Locate the cell with the specified text and output its (x, y) center coordinate. 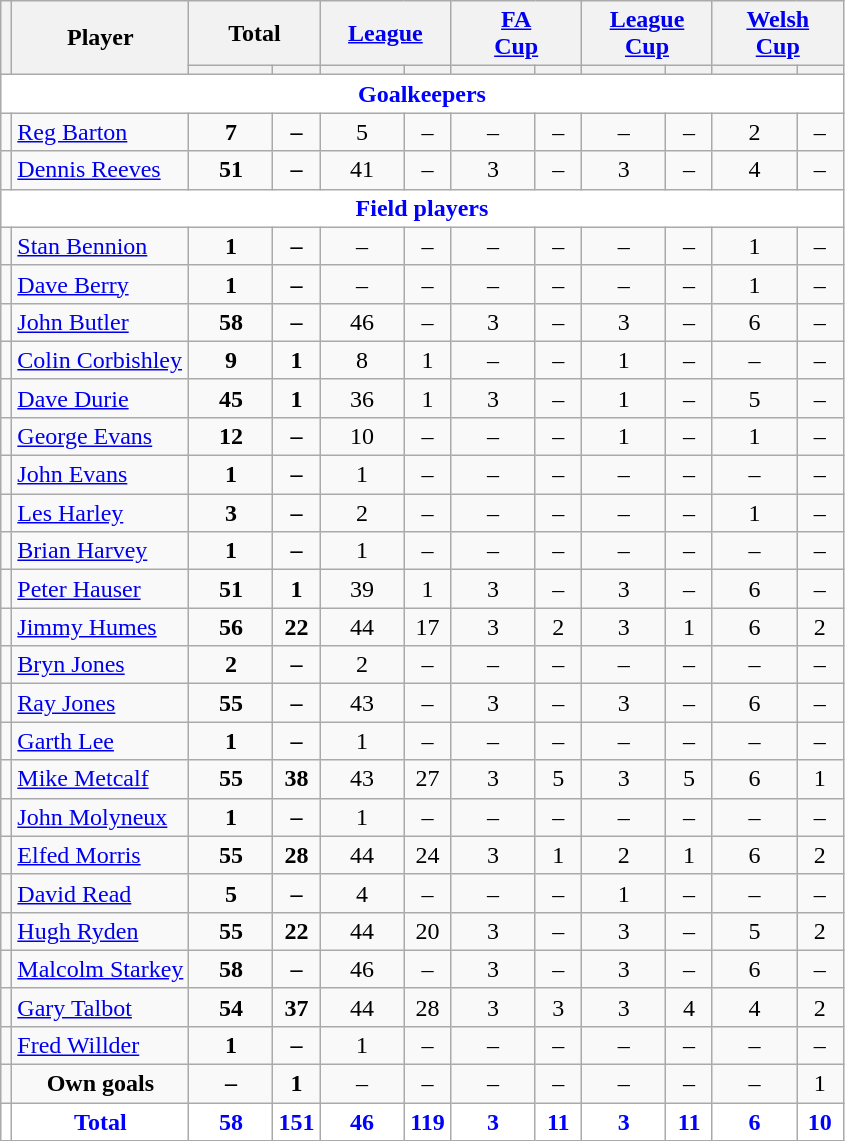
Field players (422, 208)
Player (100, 38)
17 (428, 627)
38 (296, 779)
39 (362, 589)
Brian Harvey (100, 551)
Dave Durie (100, 398)
27 (428, 779)
Les Harley (100, 513)
David Read (100, 893)
Malcolm Starkey (100, 969)
Fred Willder (100, 1046)
John Evans (100, 475)
Mike Metcalf (100, 779)
Reg Barton (100, 132)
Ray Jones (100, 703)
20 (428, 931)
56 (231, 627)
WelshCup (778, 34)
24 (428, 855)
League (386, 34)
8 (362, 360)
LeagueCup (648, 34)
Goalkeepers (422, 94)
John Molyneux (100, 817)
John Butler (100, 322)
Gary Talbot (100, 1007)
12 (231, 437)
Colin Corbishley (100, 360)
Hugh Ryden (100, 931)
George Evans (100, 437)
Elfed Morris (100, 855)
7 (231, 132)
Own goals (100, 1084)
37 (296, 1007)
Dennis Reeves (100, 170)
FACup (516, 34)
45 (231, 398)
151 (296, 1122)
36 (362, 398)
41 (362, 170)
Dave Berry (100, 284)
Peter Hauser (100, 589)
9 (231, 360)
Bryn Jones (100, 665)
Garth Lee (100, 741)
Jimmy Humes (100, 627)
54 (231, 1007)
119 (428, 1122)
Stan Bennion (100, 246)
